Output the (X, Y) coordinate of the center of the cell containing the given text.  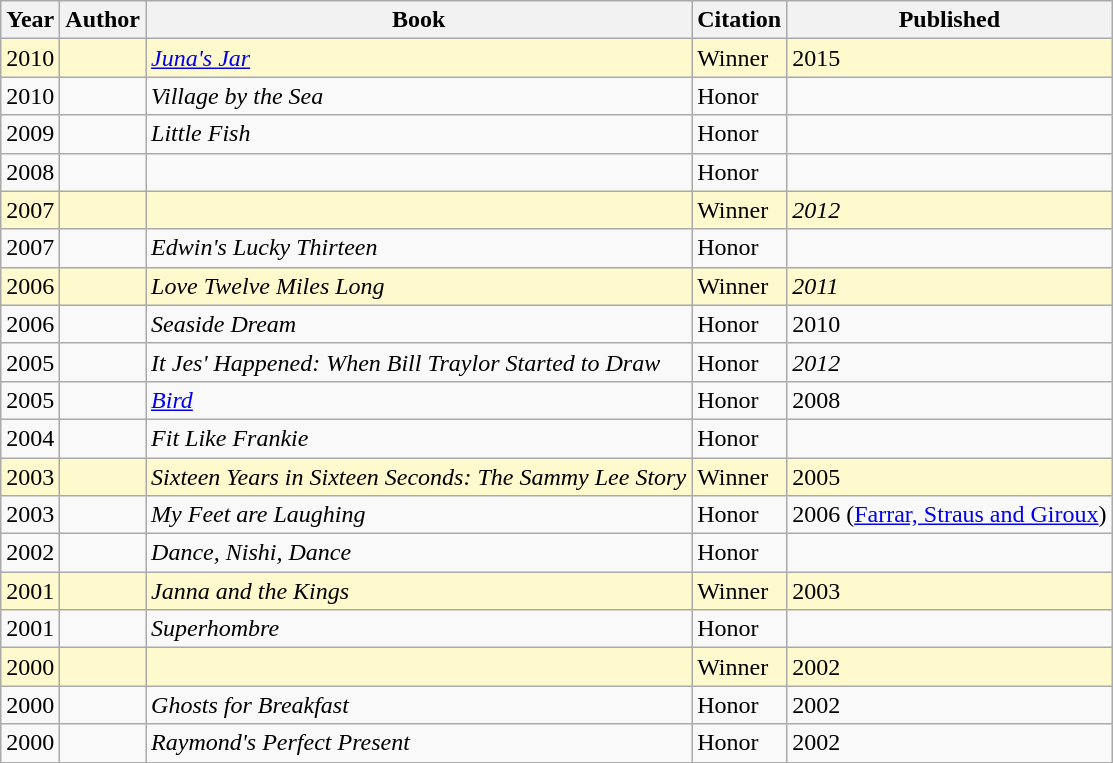
2015 (950, 58)
Juna's Jar (419, 58)
Superhombre (419, 629)
Edwin's Lucky Thirteen (419, 248)
Published (950, 20)
Year (30, 20)
Dance, Nishi, Dance (419, 553)
2006 (Farrar, Straus and Giroux) (950, 515)
Village by the Sea (419, 96)
Love Twelve Miles Long (419, 286)
2011 (950, 286)
2009 (30, 134)
Seaside Dream (419, 324)
Author (103, 20)
Little Fish (419, 134)
Fit Like Frankie (419, 438)
Janna and the Kings (419, 591)
Book (419, 20)
2004 (30, 438)
Citation (740, 20)
Raymond's Perfect Present (419, 743)
It Jes' Happened: When Bill Traylor Started to Draw (419, 362)
Bird (419, 400)
My Feet are Laughing (419, 515)
Sixteen Years in Sixteen Seconds: The Sammy Lee Story (419, 477)
Ghosts for Breakfast (419, 705)
